Find where the given text appears and provide that cell's center as (x, y) coordinate. 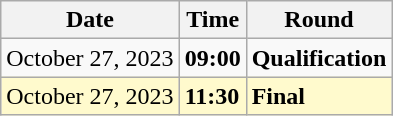
Round (319, 20)
Qualification (319, 58)
11:30 (212, 96)
Time (212, 20)
Final (319, 96)
Date (90, 20)
09:00 (212, 58)
